Scan for the cell matching the given text and deliver its [x, y] coordinate at center. 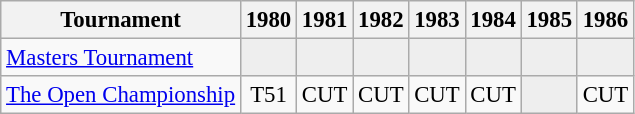
1983 [437, 20]
Tournament [121, 20]
1984 [493, 20]
1985 [549, 20]
1981 [325, 20]
T51 [268, 95]
Masters Tournament [121, 58]
1982 [381, 20]
1986 [605, 20]
The Open Championship [121, 95]
1980 [268, 20]
